Provide the (X, Y) coordinate of the cell's center where the given text is located.  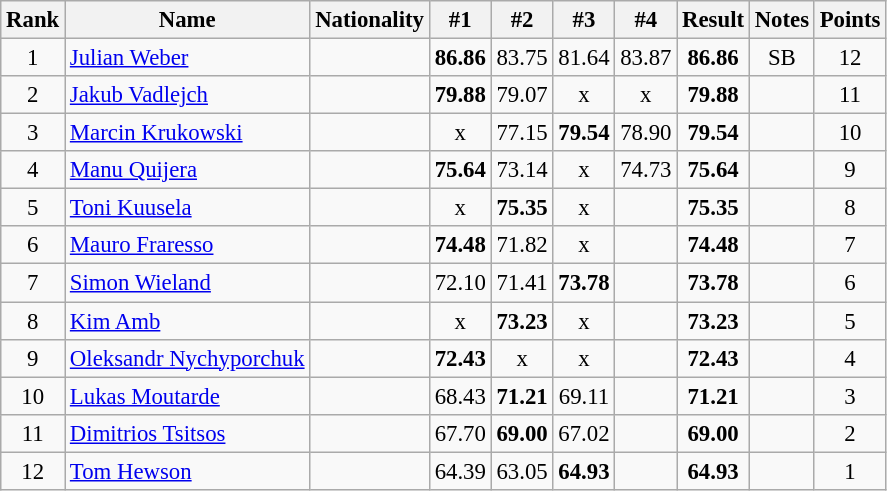
Result (714, 20)
#4 (646, 20)
Notes (782, 20)
Nationality (370, 20)
77.15 (522, 133)
Toni Kuusela (188, 208)
67.02 (584, 433)
83.87 (646, 58)
81.64 (584, 58)
68.43 (460, 396)
Manu Quijera (188, 170)
#3 (584, 20)
67.70 (460, 433)
69.11 (584, 396)
Rank (33, 20)
73.14 (522, 170)
64.39 (460, 471)
#1 (460, 20)
Dimitrios Tsitsos (188, 433)
72.10 (460, 283)
Points (850, 20)
Kim Amb (188, 321)
71.82 (522, 245)
78.90 (646, 133)
#2 (522, 20)
63.05 (522, 471)
Lukas Moutarde (188, 396)
74.73 (646, 170)
Jakub Vadlejch (188, 95)
Julian Weber (188, 58)
79.07 (522, 95)
Mauro Fraresso (188, 245)
SB (782, 58)
Simon Wieland (188, 283)
83.75 (522, 58)
Name (188, 20)
Marcin Krukowski (188, 133)
71.41 (522, 283)
Oleksandr Nychyporchuk (188, 358)
Tom Hewson (188, 471)
